From the cell containing the given text, extract its center point as [x, y] coordinate. 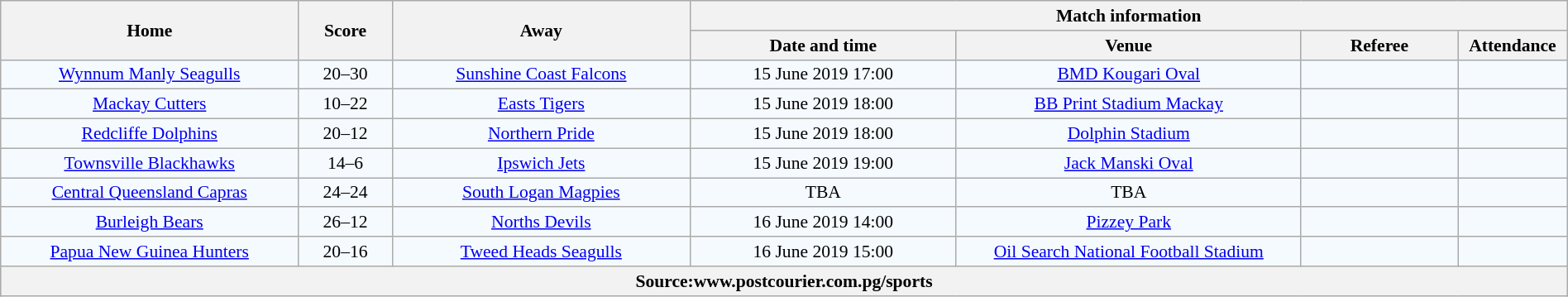
Northern Pride [541, 134]
Wynnum Manly Seagulls [150, 74]
Score [346, 30]
Dolphin Stadium [1128, 134]
16 June 2019 15:00 [823, 251]
Home [150, 30]
Oil Search National Football Stadium [1128, 251]
Tweed Heads Seagulls [541, 251]
Away [541, 30]
Match information [1128, 16]
Venue [1128, 46]
20–16 [346, 251]
26–12 [346, 223]
Norths Devils [541, 223]
20–12 [346, 134]
Redcliffe Dolphins [150, 134]
Central Queensland Capras [150, 193]
BMD Kougari Oval [1128, 74]
20–30 [346, 74]
Date and time [823, 46]
South Logan Magpies [541, 193]
Sunshine Coast Falcons [541, 74]
Papua New Guinea Hunters [150, 251]
14–6 [346, 163]
15 June 2019 17:00 [823, 74]
BB Print Stadium Mackay [1128, 104]
Burleigh Bears [150, 223]
Attendance [1513, 46]
Easts Tigers [541, 104]
Ipswich Jets [541, 163]
Townsville Blackhawks [150, 163]
15 June 2019 19:00 [823, 163]
10–22 [346, 104]
24–24 [346, 193]
Source:www.postcourier.com.pg/sports [784, 281]
Jack Manski Oval [1128, 163]
Referee [1379, 46]
16 June 2019 14:00 [823, 223]
Pizzey Park [1128, 223]
Mackay Cutters [150, 104]
